Provide the [x, y] coordinate of the cell's center where the given text is located.  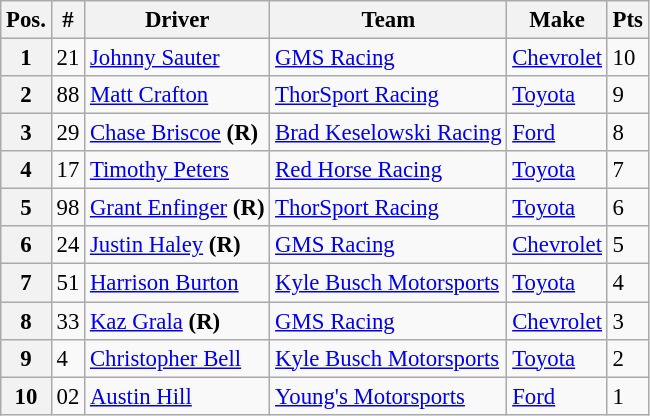
Team [388, 20]
Johnny Sauter [178, 58]
Christopher Bell [178, 358]
Young's Motorsports [388, 396]
Harrison Burton [178, 283]
17 [68, 170]
51 [68, 283]
Kaz Grala (R) [178, 321]
Matt Crafton [178, 95]
# [68, 20]
21 [68, 58]
98 [68, 208]
Red Horse Racing [388, 170]
88 [68, 95]
02 [68, 396]
Austin Hill [178, 396]
24 [68, 245]
Brad Keselowski Racing [388, 133]
Make [557, 20]
Justin Haley (R) [178, 245]
Grant Enfinger (R) [178, 208]
Pts [628, 20]
Timothy Peters [178, 170]
Pos. [26, 20]
33 [68, 321]
Driver [178, 20]
Chase Briscoe (R) [178, 133]
29 [68, 133]
